Find where the given text appears and provide that cell's center as [X, Y] coordinate. 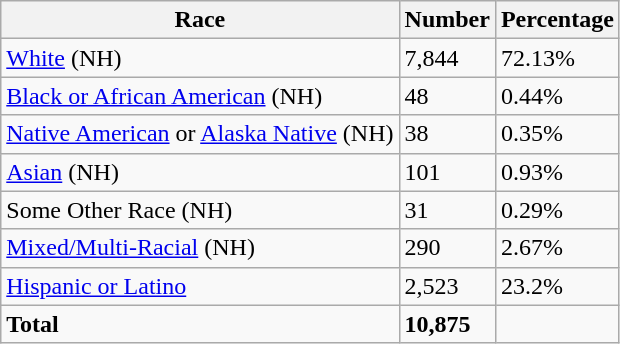
Some Other Race (NH) [200, 210]
290 [447, 248]
0.93% [557, 172]
2,523 [447, 286]
Asian (NH) [200, 172]
White (NH) [200, 58]
72.13% [557, 58]
0.29% [557, 210]
2.67% [557, 248]
101 [447, 172]
Hispanic or Latino [200, 286]
Percentage [557, 20]
Number [447, 20]
Native American or Alaska Native (NH) [200, 134]
7,844 [447, 58]
10,875 [447, 324]
Mixed/Multi-Racial (NH) [200, 248]
48 [447, 96]
Total [200, 324]
Race [200, 20]
23.2% [557, 286]
31 [447, 210]
Black or African American (NH) [200, 96]
38 [447, 134]
0.35% [557, 134]
0.44% [557, 96]
